For the text-containing cell, return its midpoint in [X, Y] coordinate format. 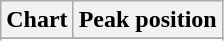
Peak position [148, 20]
Chart [37, 20]
